Extract the [X, Y] coordinate from the center of the cell holding the provided text.  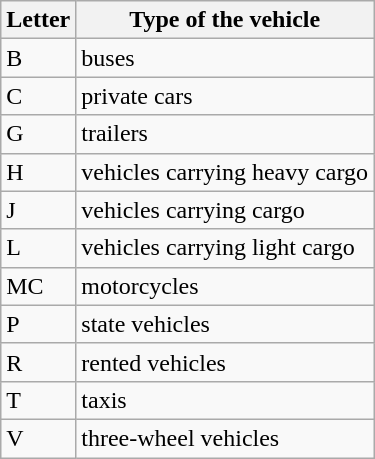
Letter [38, 20]
private cars [225, 96]
vehicles carrying light cargo [225, 248]
G [38, 134]
buses [225, 58]
С [38, 96]
V [38, 438]
T [38, 400]
МС [38, 286]
Type of the vehicle [225, 20]
state vehicles [225, 324]
В [38, 58]
R [38, 362]
vehicles carrying cargo [225, 210]
J [38, 210]
motorcycles [225, 286]
rented vehicles [225, 362]
taxis [225, 400]
H [38, 172]
trailers [225, 134]
vehicles carrying heavy cargo [225, 172]
L [38, 248]
P [38, 324]
three-wheel vehicles [225, 438]
